Capture the cell that displays the provided text and extract its [X, Y] central coordinate. 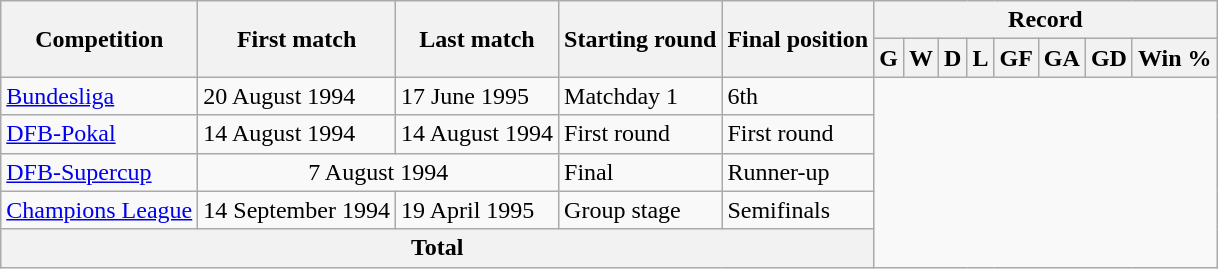
20 August 1994 [297, 96]
Final position [798, 39]
Competition [100, 39]
L [980, 58]
DFB-Pokal [100, 134]
Final [640, 172]
19 April 1995 [476, 210]
GA [1062, 58]
7 August 1994 [378, 172]
D [952, 58]
Starting round [640, 39]
Matchday 1 [640, 96]
GF [1016, 58]
Champions League [100, 210]
Runner-up [798, 172]
Semifinals [798, 210]
Last match [476, 39]
Total [438, 248]
G [889, 58]
First match [297, 39]
DFB-Supercup [100, 172]
17 June 1995 [476, 96]
6th [798, 96]
14 September 1994 [297, 210]
Bundesliga [100, 96]
W [920, 58]
GD [1108, 58]
Group stage [640, 210]
Win % [1174, 58]
Record [1046, 20]
